Locate the cell with the specified text and output its (X, Y) center coordinate. 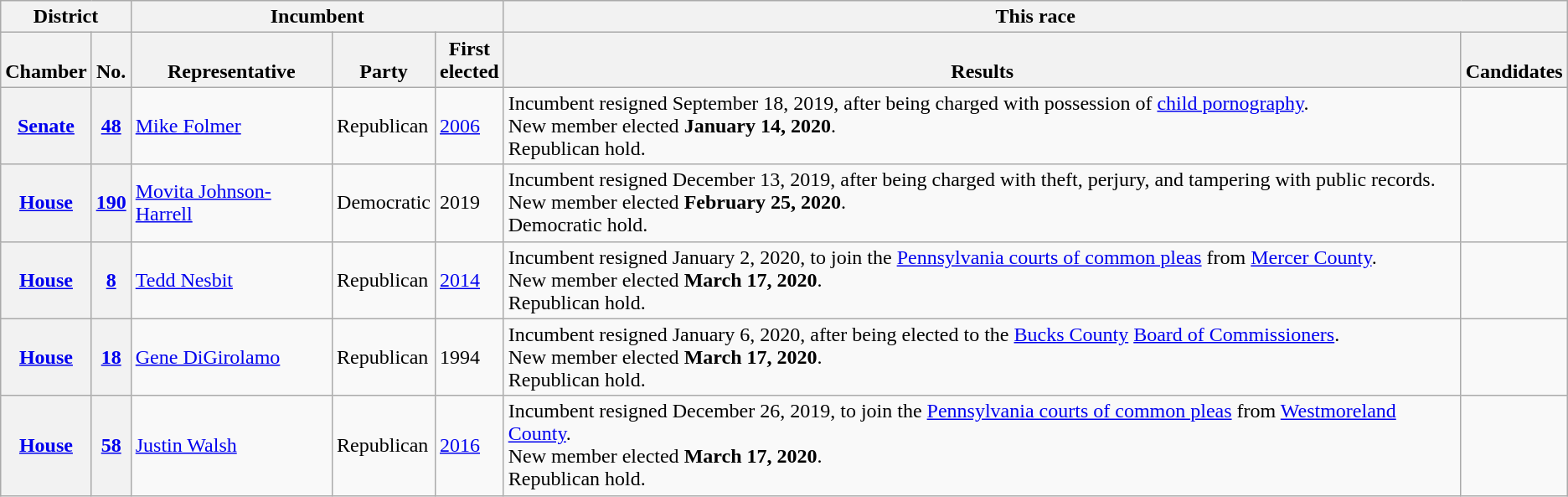
Democratic (384, 203)
Mike Folmer (231, 126)
18 (111, 357)
Tedd Nesbit (231, 280)
58 (111, 446)
Gene DiGirolamo (231, 357)
Incumbent resigned September 18, 2019, after being charged with possession of child pornography.New member elected January 14, 2020.Republican hold. (982, 126)
1994 (470, 357)
Results (982, 60)
Candidates (1514, 60)
Movita Johnson-Harrell (231, 203)
Incumbent (317, 17)
District (65, 17)
Justin Walsh (231, 446)
This race (1035, 17)
2019 (470, 203)
No. (111, 60)
Party (384, 60)
2006 (470, 126)
Chamber (46, 60)
48 (111, 126)
190 (111, 203)
2014 (470, 280)
2016 (470, 446)
Representative (231, 60)
8 (111, 280)
Incumbent resigned January 6, 2020, after being elected to the Bucks County Board of Commissioners.New member elected March 17, 2020.Republican hold. (982, 357)
Senate (46, 126)
Firstelected (470, 60)
